Identify which cell holds the provided text, then report its [x, y] central coordinate. 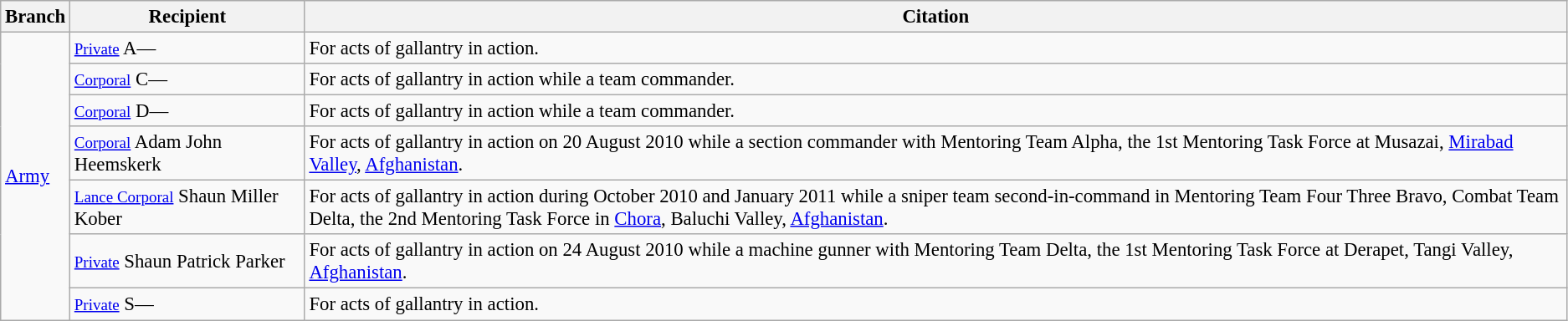
Recipient [187, 17]
Corporal C— [187, 79]
Corporal D— [187, 111]
Private A— [187, 48]
Private Shaun Patrick Parker [187, 261]
Corporal Adam John Heemskerk [187, 154]
Citation [935, 17]
Branch [35, 17]
Lance Corporal Shaun Miller Kober [187, 207]
Army [35, 176]
Private S— [187, 304]
